Capture the cell that displays the provided text and extract its (x, y) central coordinate. 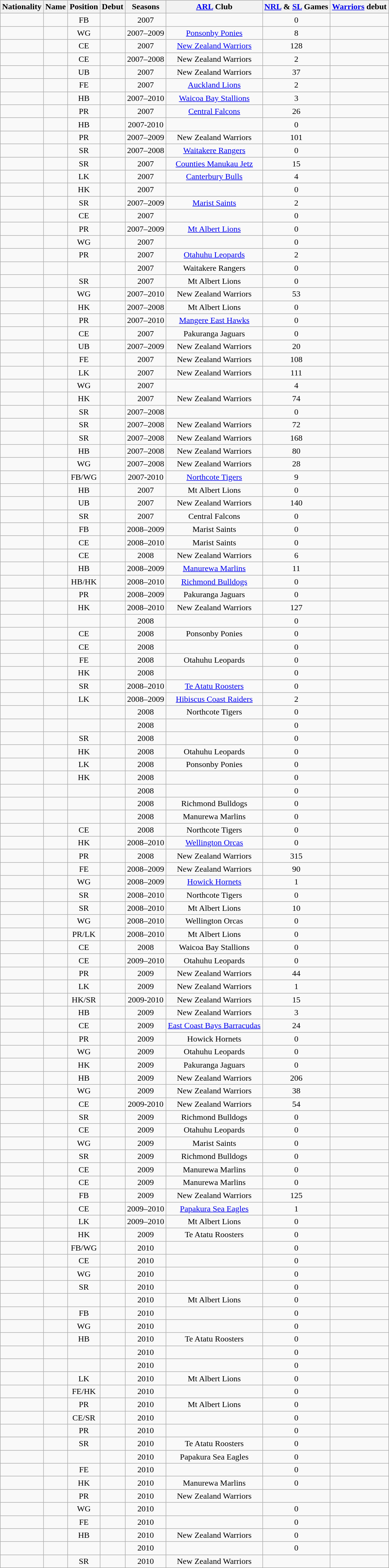
Warriors debut (359, 7)
37 (296, 72)
FE/HK (84, 1391)
53 (296, 294)
Nationality (22, 7)
90 (296, 869)
206 (296, 1078)
26 (296, 111)
11 (296, 568)
168 (296, 438)
111 (296, 372)
Counties Manukau Jetz (214, 164)
NRL & SL Games (296, 7)
Mangere East Hawks (214, 320)
Hibiscus Coast Raiders (214, 699)
24 (296, 1026)
10 (296, 908)
Position (84, 7)
8 (296, 33)
HK/SR (84, 1000)
28 (296, 464)
Seasons (145, 7)
128 (296, 46)
Auckland Lions (214, 85)
HB/HK (84, 582)
44 (296, 973)
72 (296, 425)
PR/LK (84, 934)
125 (296, 1195)
6 (296, 555)
Debut (113, 7)
74 (296, 399)
127 (296, 608)
Canterbury Bulls (214, 177)
101 (296, 137)
20 (296, 346)
80 (296, 451)
315 (296, 856)
9 (296, 477)
38 (296, 1091)
140 (296, 503)
ARL Club (214, 7)
Name (56, 7)
CE/SR (84, 1418)
108 (296, 359)
East Coast Bays Barracudas (214, 1026)
54 (296, 1104)
